Output the [X, Y] coordinate of the center of the cell containing the given text.  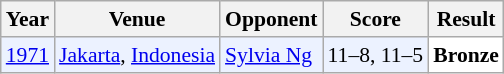
Year [28, 19]
Jakarta, Indonesia [137, 55]
Opponent [272, 19]
1971 [28, 55]
Bronze [466, 55]
Score [376, 19]
Result [466, 19]
Sylvia Ng [272, 55]
Venue [137, 19]
11–8, 11–5 [376, 55]
